Locate the cell with the specified text and output its [X, Y] center coordinate. 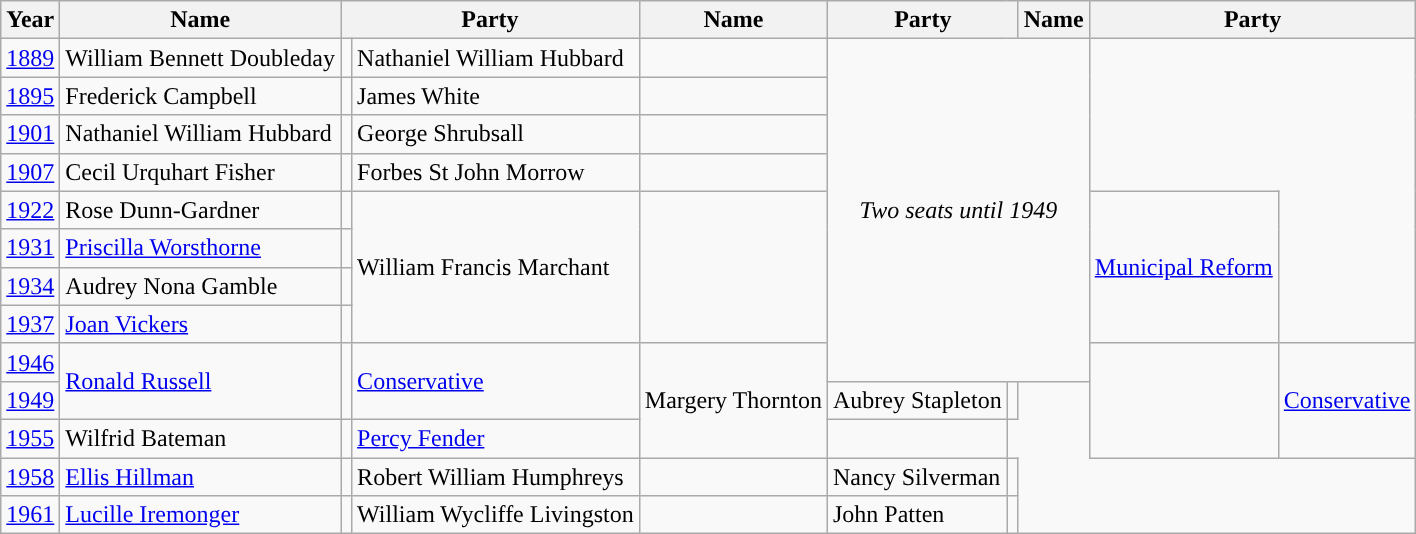
1931 [30, 248]
Two seats until 1949 [958, 210]
John Patten [917, 515]
1895 [30, 96]
Nancy Silverman [917, 477]
1937 [30, 324]
Joan Vickers [200, 324]
Margery Thornton [733, 400]
Robert William Humphreys [496, 477]
Priscilla Worsthorne [200, 248]
1958 [30, 477]
Municipal Reform [1184, 267]
1889 [30, 58]
Wilfrid Bateman [200, 438]
1907 [30, 172]
William Bennett Doubleday [200, 58]
Ellis Hillman [200, 477]
Audrey Nona Gamble [200, 286]
1901 [30, 134]
1946 [30, 362]
Aubrey Stapleton [917, 400]
Ronald Russell [200, 381]
Rose Dunn-Gardner [200, 210]
1955 [30, 438]
Cecil Urquhart Fisher [200, 172]
1934 [30, 286]
Percy Fender [496, 438]
Year [30, 20]
Lucille Iremonger [200, 515]
James White [496, 96]
William Wycliffe Livingston [496, 515]
George Shrubsall [496, 134]
Forbes St John Morrow [496, 172]
William Francis Marchant [496, 267]
1949 [30, 400]
Frederick Campbell [200, 96]
1961 [30, 515]
1922 [30, 210]
